Provide the (x, y) coordinate of the cell's center where the given text is located.  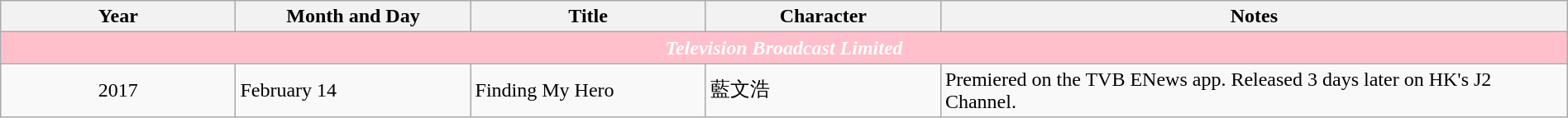
Television Broadcast Limited (784, 48)
2017 (118, 91)
Premiered on the TVB ENews app. Released 3 days later on HK's J2 Channel. (1254, 91)
Title (588, 17)
Finding My Hero (588, 91)
Year (118, 17)
Character (823, 17)
Notes (1254, 17)
Month and Day (353, 17)
藍文浩 (823, 91)
February 14 (353, 91)
